Pinpoint the cell where the given text exists, returning its (x, y) midpoint coordinate. 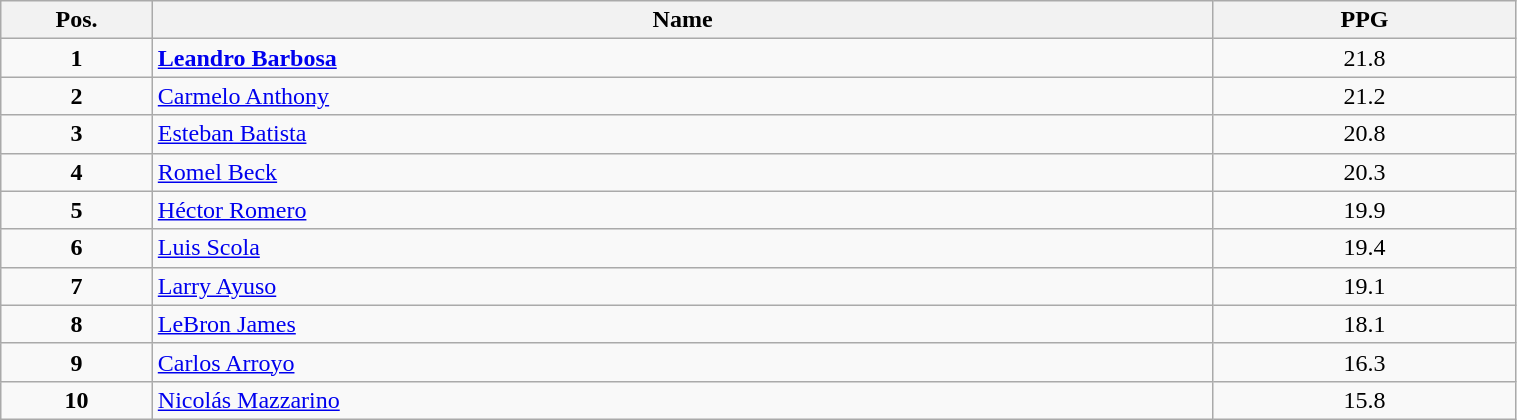
19.9 (1364, 210)
Nicolás Mazzarino (682, 400)
19.1 (1364, 286)
LeBron James (682, 324)
2 (77, 96)
20.8 (1364, 134)
PPG (1364, 20)
9 (77, 362)
Carmelo Anthony (682, 96)
16.3 (1364, 362)
15.8 (1364, 400)
21.2 (1364, 96)
3 (77, 134)
21.8 (1364, 58)
Name (682, 20)
4 (77, 172)
18.1 (1364, 324)
Larry Ayuso (682, 286)
1 (77, 58)
Carlos Arroyo (682, 362)
Leandro Barbosa (682, 58)
5 (77, 210)
7 (77, 286)
Héctor Romero (682, 210)
8 (77, 324)
Luis Scola (682, 248)
20.3 (1364, 172)
10 (77, 400)
19.4 (1364, 248)
Esteban Batista (682, 134)
6 (77, 248)
Pos. (77, 20)
Romel Beck (682, 172)
